Return [X, Y] of the center of cell containing provided text 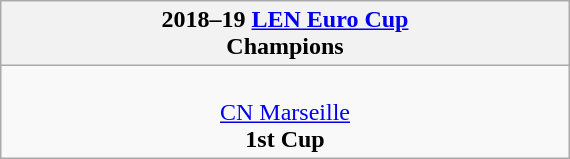
2018–19 LEN Euro CupChampions [284, 34]
CN Marseille1st Cup [284, 112]
